Capture the cell that displays the provided text and extract its (x, y) central coordinate. 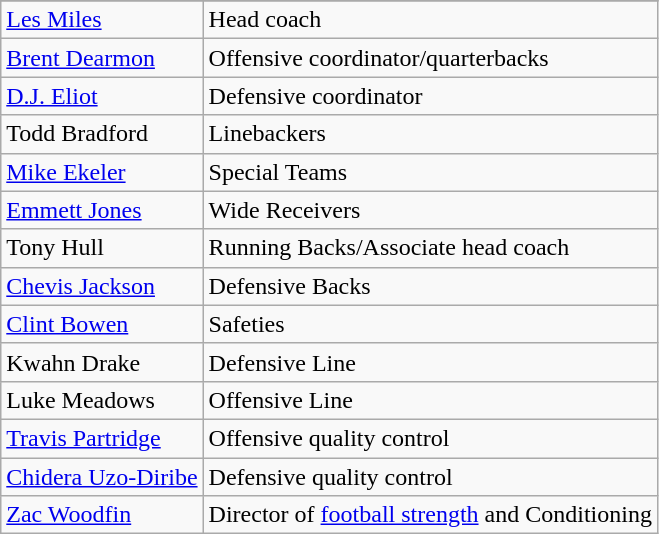
D.J. Eliot (102, 96)
Les Miles (102, 20)
Defensive Line (430, 362)
Director of football strength and Conditioning (430, 515)
Wide Receivers (430, 210)
Offensive coordinator/quarterbacks (430, 58)
Chidera Uzo-Diribe (102, 477)
Defensive Backs (430, 286)
Special Teams (430, 172)
Safeties (430, 324)
Defensive quality control (430, 477)
Luke Meadows (102, 400)
Mike Ekeler (102, 172)
Linebackers (430, 134)
Offensive quality control (430, 438)
Travis Partridge (102, 438)
Emmett Jones (102, 210)
Tony Hull (102, 248)
Defensive coordinator (430, 96)
Todd Bradford (102, 134)
Running Backs/Associate head coach (430, 248)
Zac Woodfin (102, 515)
Kwahn Drake (102, 362)
Chevis Jackson (102, 286)
Offensive Line (430, 400)
Head coach (430, 20)
Clint Bowen (102, 324)
Brent Dearmon (102, 58)
